Output the [X, Y] coordinate of the center of the cell containing the given text.  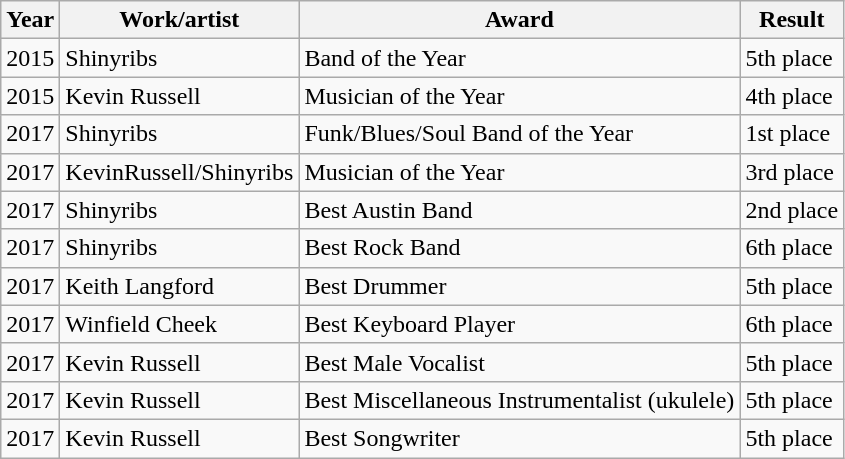
Award [520, 20]
Funk/Blues/Soul Band of the Year [520, 134]
Result [792, 20]
Year [30, 20]
Keith Langford [180, 286]
1st place [792, 134]
3rd place [792, 172]
4th place [792, 96]
Work/artist [180, 20]
Band of the Year [520, 58]
Best Miscellaneous Instrumentalist (ukulele) [520, 400]
Best Keyboard Player [520, 324]
Best Rock Band [520, 248]
Winfield Cheek [180, 324]
Best Songwriter [520, 438]
KevinRussell/Shinyribs [180, 172]
Best Drummer [520, 286]
Best Male Vocalist [520, 362]
Best Austin Band [520, 210]
2nd place [792, 210]
